Find where the given text appears and provide that cell's center as (x, y) coordinate. 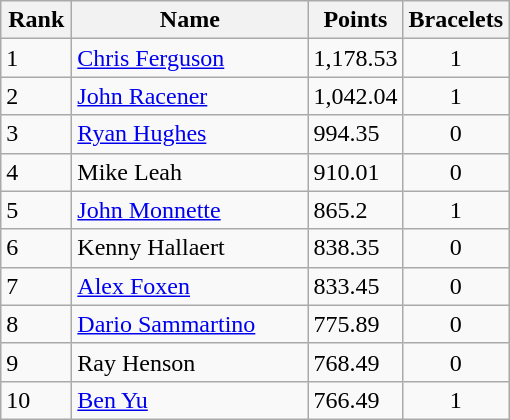
766.49 (356, 400)
Bracelets (456, 20)
838.35 (356, 248)
833.45 (356, 286)
Mike Leah (190, 172)
Chris Ferguson (190, 58)
7 (36, 286)
5 (36, 210)
Ben Yu (190, 400)
Name (190, 20)
Ray Henson (190, 362)
Points (356, 20)
1,042.04 (356, 96)
865.2 (356, 210)
1,178.53 (356, 58)
2 (36, 96)
10 (36, 400)
6 (36, 248)
768.49 (356, 362)
Kenny Hallaert (190, 248)
Ryan Hughes (190, 134)
9 (36, 362)
Dario Sammartino (190, 324)
994.35 (356, 134)
3 (36, 134)
775.89 (356, 324)
8 (36, 324)
4 (36, 172)
John Monnette (190, 210)
910.01 (356, 172)
Rank (36, 20)
Alex Foxen (190, 286)
John Racener (190, 96)
